Find where the given text appears and provide that cell's center as [X, Y] coordinate. 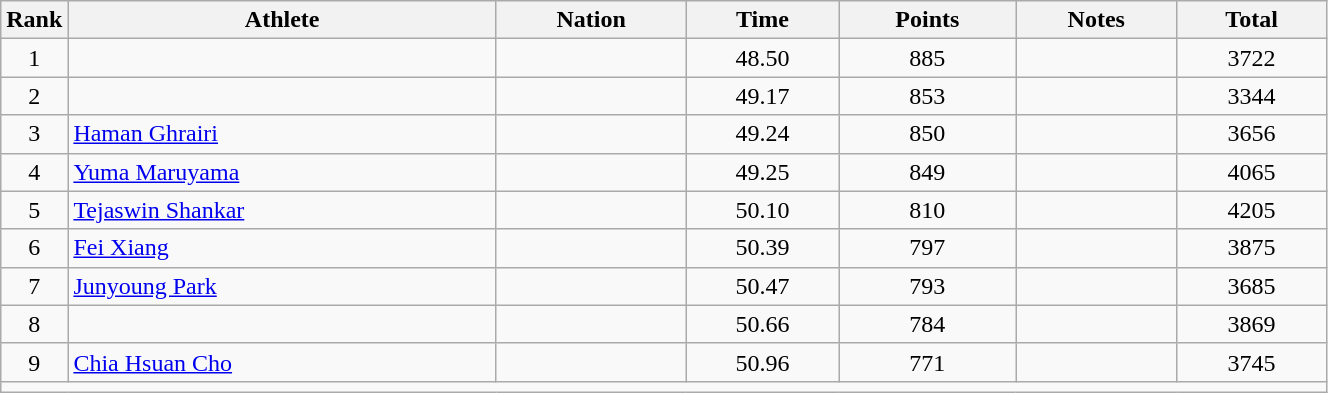
Tejaswin Shankar [282, 210]
3722 [1252, 58]
Athlete [282, 20]
Notes [1096, 20]
784 [928, 324]
793 [928, 286]
885 [928, 58]
6 [34, 248]
Junyoung Park [282, 286]
3 [34, 134]
50.47 [762, 286]
850 [928, 134]
Points [928, 20]
771 [928, 362]
4065 [1252, 172]
Chia Hsuan Cho [282, 362]
Nation [590, 20]
Haman Ghrairi [282, 134]
797 [928, 248]
853 [928, 96]
3875 [1252, 248]
Yuma Maruyama [282, 172]
Total [1252, 20]
Time [762, 20]
849 [928, 172]
Rank [34, 20]
50.39 [762, 248]
5 [34, 210]
1 [34, 58]
9 [34, 362]
810 [928, 210]
50.10 [762, 210]
Fei Xiang [282, 248]
8 [34, 324]
49.25 [762, 172]
2 [34, 96]
48.50 [762, 58]
3656 [1252, 134]
4205 [1252, 210]
49.24 [762, 134]
3344 [1252, 96]
4 [34, 172]
50.96 [762, 362]
50.66 [762, 324]
7 [34, 286]
3745 [1252, 362]
3869 [1252, 324]
49.17 [762, 96]
3685 [1252, 286]
